Detect which cell encompasses the target text, then output its [X, Y] center coordinate. 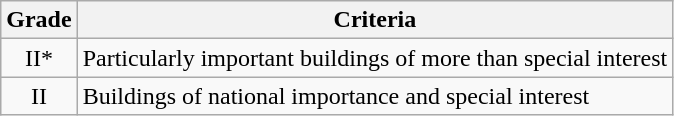
II* [39, 58]
Grade [39, 20]
Particularly important buildings of more than special interest [375, 58]
II [39, 96]
Criteria [375, 20]
Buildings of national importance and special interest [375, 96]
